Provide the [x, y] coordinate of the cell's center where the given text is located.  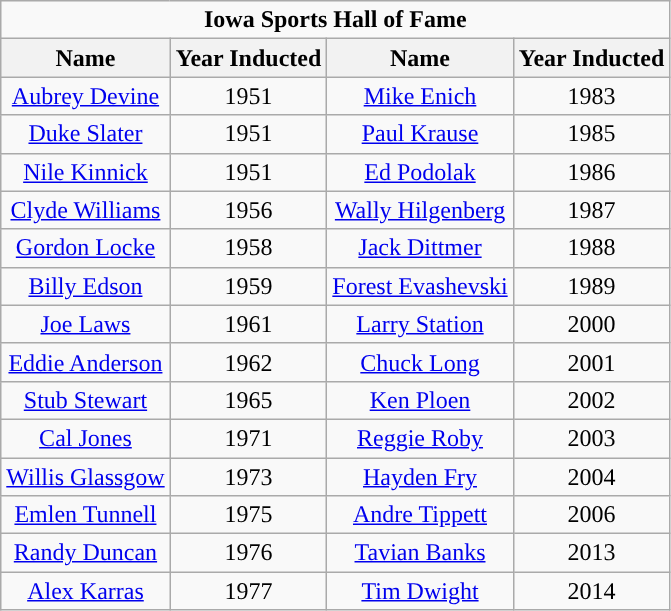
1956 [248, 210]
Andre Tippett [420, 515]
2004 [592, 477]
2003 [592, 438]
1962 [248, 362]
2000 [592, 324]
Wally Hilgenberg [420, 210]
Mike Enich [420, 96]
Jack Dittmer [420, 248]
1971 [248, 438]
Paul Krause [420, 134]
2002 [592, 400]
Cal Jones [86, 438]
1961 [248, 324]
Chuck Long [420, 362]
1985 [592, 134]
Emlen Tunnell [86, 515]
Reggie Roby [420, 438]
1973 [248, 477]
Duke Slater [86, 134]
1965 [248, 400]
Aubrey Devine [86, 96]
1987 [592, 210]
1983 [592, 96]
Stub Stewart [86, 400]
2006 [592, 515]
Ed Podolak [420, 172]
2001 [592, 362]
Nile Kinnick [86, 172]
1989 [592, 286]
Willis Glassgow [86, 477]
Randy Duncan [86, 553]
Tim Dwight [420, 591]
Larry Station [420, 324]
1986 [592, 172]
Billy Edson [86, 286]
Hayden Fry [420, 477]
Tavian Banks [420, 553]
1976 [248, 553]
1958 [248, 248]
Clyde Williams [86, 210]
Joe Laws [86, 324]
Iowa Sports Hall of Fame [336, 20]
Ken Ploen [420, 400]
Eddie Anderson [86, 362]
2013 [592, 553]
1959 [248, 286]
1975 [248, 515]
Forest Evashevski [420, 286]
1988 [592, 248]
2014 [592, 591]
Alex Karras [86, 591]
Gordon Locke [86, 248]
1977 [248, 591]
